Provide the [X, Y] coordinate of the cell's center where the given text is located.  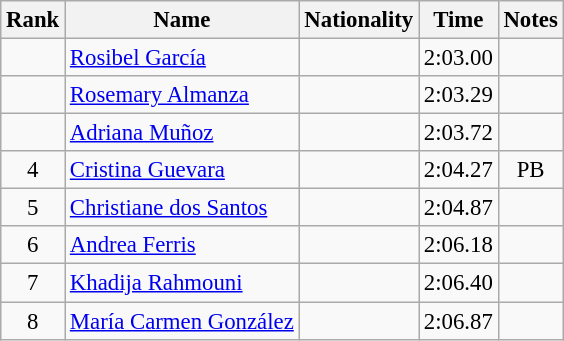
Nationality [358, 20]
7 [33, 283]
2:06.87 [459, 321]
8 [33, 321]
2:03.72 [459, 133]
Cristina Guevara [182, 170]
Adriana Muñoz [182, 133]
2:04.87 [459, 208]
4 [33, 170]
Notes [530, 20]
PB [530, 170]
2:06.18 [459, 245]
María Carmen González [182, 321]
2:03.00 [459, 58]
Rank [33, 20]
2:04.27 [459, 170]
Christiane dos Santos [182, 208]
6 [33, 245]
Andrea Ferris [182, 245]
Name [182, 20]
Rosibel García [182, 58]
2:03.29 [459, 95]
Time [459, 20]
Khadija Rahmouni [182, 283]
Rosemary Almanza [182, 95]
2:06.40 [459, 283]
5 [33, 208]
